Return the (X, Y) coordinate for the center point of the cell that contains the specified text.  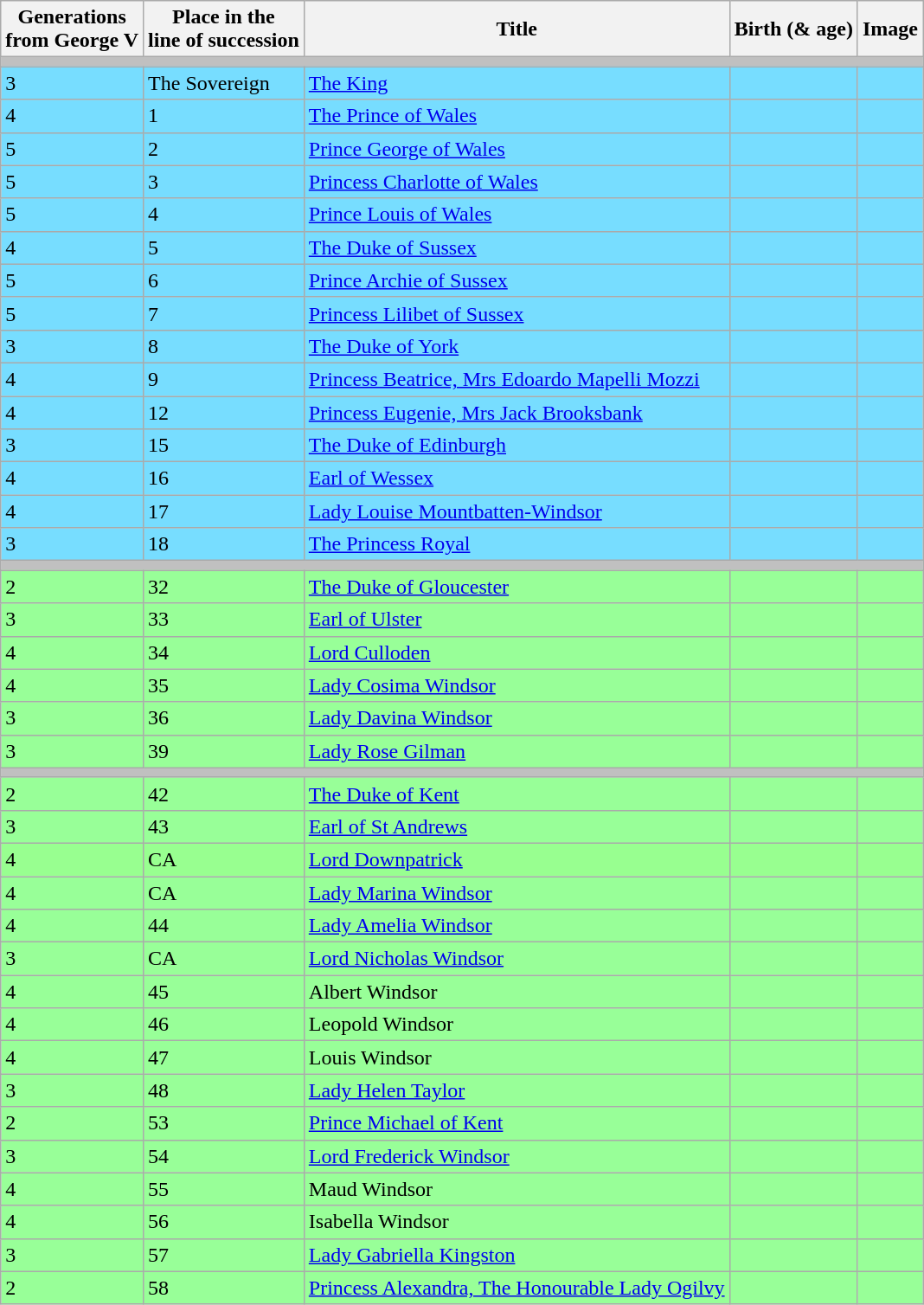
Princess Alexandra, The Honourable Lady Ogilvy (517, 1288)
48 (224, 1090)
Lady Louise Mountbatten-Windsor (517, 511)
Lord Culloden (517, 652)
15 (224, 446)
Lady Gabriella Kingston (517, 1255)
Prince Archie of Sussex (517, 280)
Princess Eugenie, Mrs Jack Brooksbank (517, 413)
Generationsfrom George V (73, 29)
1 (224, 116)
Lady Amelia Windsor (517, 926)
Lord Downpatrick (517, 859)
Title (517, 29)
Image (889, 29)
Isabella Windsor (517, 1222)
36 (224, 718)
Lady Marina Windsor (517, 892)
The Prince of Wales (517, 116)
Princess Beatrice, Mrs Edoardo Mapelli Mozzi (517, 379)
18 (224, 544)
The Sovereign (224, 83)
The Duke of Edinburgh (517, 446)
32 (224, 587)
46 (224, 1025)
Earl of Wessex (517, 479)
44 (224, 926)
34 (224, 652)
54 (224, 1156)
Prince Louis of Wales (517, 215)
57 (224, 1255)
33 (224, 620)
Lady Davina Windsor (517, 718)
16 (224, 479)
The Princess Royal (517, 544)
Princess Charlotte of Wales (517, 182)
9 (224, 379)
56 (224, 1222)
12 (224, 413)
Lady Cosima Windsor (517, 685)
The King (517, 83)
Earl of Ulster (517, 620)
Louis Windsor (517, 1057)
Prince Michael of Kent (517, 1123)
43 (224, 826)
Earl of St Andrews (517, 826)
Albert Windsor (517, 992)
58 (224, 1288)
The Duke of Kent (517, 794)
55 (224, 1189)
Birth (& age) (793, 29)
53 (224, 1123)
Leopold Windsor (517, 1025)
17 (224, 511)
35 (224, 685)
39 (224, 751)
47 (224, 1057)
The Duke of Gloucester (517, 587)
The Duke of Sussex (517, 247)
7 (224, 313)
6 (224, 280)
Lady Rose Gilman (517, 751)
Place in theline of succession (224, 29)
Lord Frederick Windsor (517, 1156)
Princess Lilibet of Sussex (517, 313)
Lord Nicholas Windsor (517, 959)
42 (224, 794)
45 (224, 992)
8 (224, 346)
Lady Helen Taylor (517, 1090)
Maud Windsor (517, 1189)
Prince George of Wales (517, 149)
The Duke of York (517, 346)
